Extract the [X, Y] coordinate from the center of the cell holding the provided text.  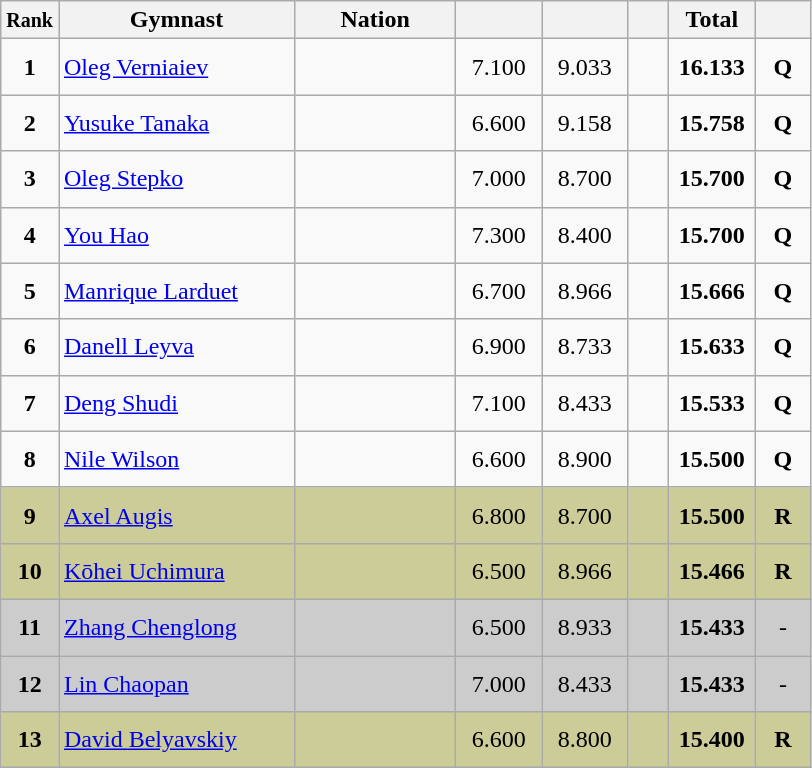
Yusuke Tanaka [176, 123]
Zhang Chenglong [176, 627]
Rank [30, 20]
Danell Leyva [176, 347]
8.800 [585, 740]
16.133 [712, 67]
Oleg Verniaiev [176, 67]
8.933 [585, 627]
Nation [376, 20]
Manrique Larduet [176, 291]
10 [30, 571]
David Belyavskiy [176, 740]
6.700 [499, 291]
15.400 [712, 740]
8.400 [585, 235]
Total [712, 20]
15.466 [712, 571]
Nile Wilson [176, 459]
8.733 [585, 347]
12 [30, 684]
9.158 [585, 123]
Oleg Stepko [176, 179]
4 [30, 235]
15.758 [712, 123]
9 [30, 515]
6 [30, 347]
You Hao [176, 235]
Axel Augis [176, 515]
15.666 [712, 291]
9.033 [585, 67]
2 [30, 123]
8 [30, 459]
Kōhei Uchimura [176, 571]
6.900 [499, 347]
7.300 [499, 235]
15.633 [712, 347]
3 [30, 179]
5 [30, 291]
Deng Shudi [176, 403]
6.800 [499, 515]
1 [30, 67]
11 [30, 627]
8.900 [585, 459]
7 [30, 403]
15.533 [712, 403]
Lin Chaopan [176, 684]
Gymnast [176, 20]
13 [30, 740]
